Return [x, y] of the center of cell containing provided text 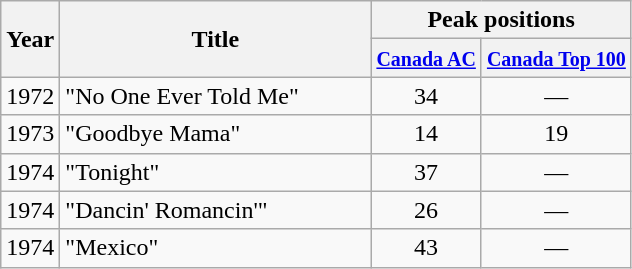
34 [426, 96]
43 [426, 248]
14 [426, 134]
"Dancin' Romancin'" [216, 210]
"Goodbye Mama" [216, 134]
26 [426, 210]
Peak positions [501, 20]
"Mexico" [216, 248]
Canada Top 100 [556, 58]
"No One Ever Told Me" [216, 96]
Canada AC [426, 58]
"Tonight" [216, 172]
19 [556, 134]
37 [426, 172]
Title [216, 39]
1972 [30, 96]
1973 [30, 134]
Year [30, 39]
